Locate the cell with the specified text and output its (x, y) center coordinate. 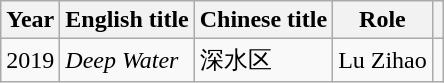
Year (30, 20)
Deep Water (127, 60)
2019 (30, 60)
Chinese title (263, 20)
Role (383, 20)
English title (127, 20)
深水区 (263, 60)
Lu Zihao (383, 60)
